Return [x, y] of the center of cell containing provided text 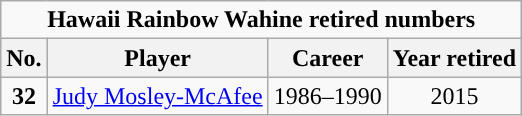
2015 [454, 96]
1986–1990 [328, 96]
No. [24, 58]
Career [328, 58]
Hawaii Rainbow Wahine retired numbers [262, 20]
Judy Mosley-McAfee [158, 96]
Year retired [454, 58]
Player [158, 58]
32 [24, 96]
